Find where the given text appears and provide that cell's center as (X, Y) coordinate. 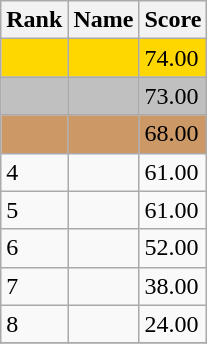
7 (34, 286)
4 (34, 172)
73.00 (173, 96)
74.00 (173, 58)
Score (173, 20)
38.00 (173, 286)
8 (34, 324)
52.00 (173, 248)
Name (104, 20)
6 (34, 248)
24.00 (173, 324)
Rank (34, 20)
68.00 (173, 134)
5 (34, 210)
